From the cell containing the given text, extract its center point as (x, y) coordinate. 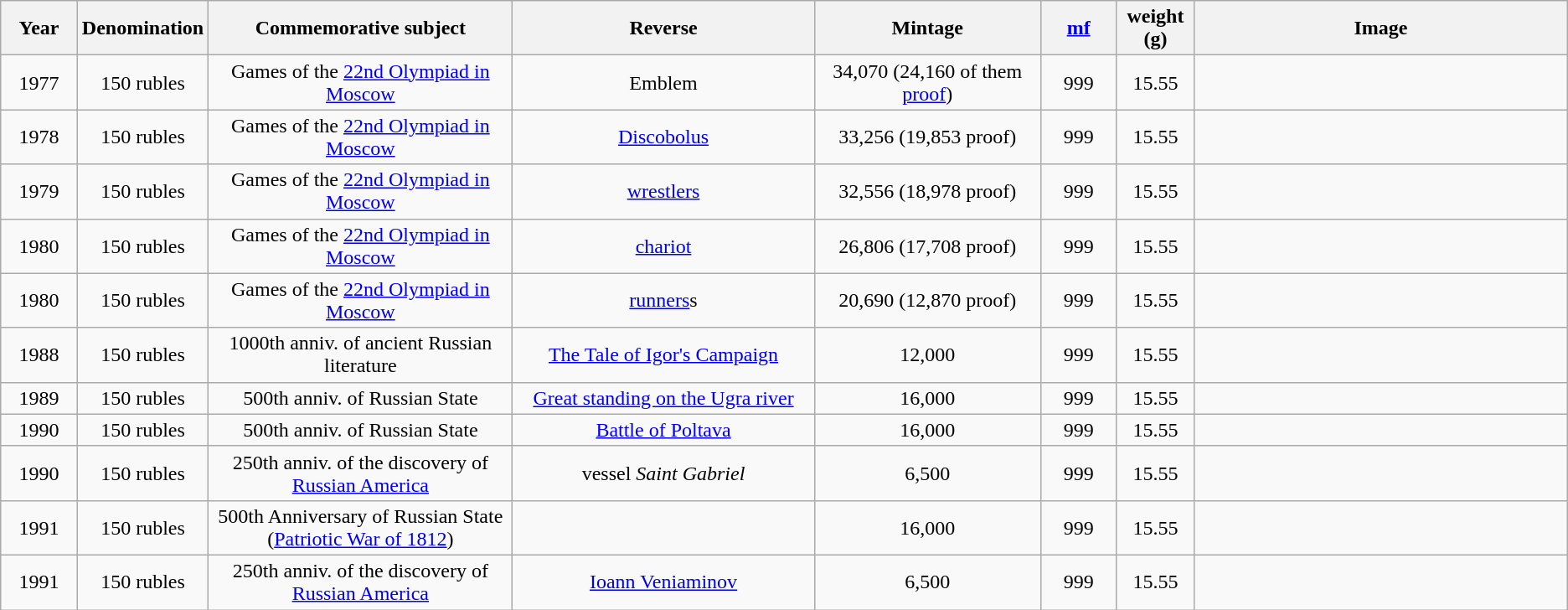
Image (1380, 28)
Battle of Poltava (663, 430)
Reverse (663, 28)
Denomination (142, 28)
chariot (663, 246)
1988 (39, 355)
Year (39, 28)
1977 (39, 82)
1978 (39, 137)
33,256 (19,853 proof) (927, 137)
Commemorative subject (360, 28)
Great standing on the Ugra river (663, 398)
wrestlers (663, 191)
32,556 (18,978 proof) (927, 191)
1989 (39, 398)
34,070 (24,160 of them proof) (927, 82)
The Tale of Igor's Campaign (663, 355)
weight (g) (1156, 28)
12,000 (927, 355)
20,690 (12,870 proof) (927, 300)
Mintage (927, 28)
Ioann Veniaminov (663, 582)
26,806 (17,708 proof) (927, 246)
vessel Saint Gabriel (663, 473)
1979 (39, 191)
1000th anniv. of ancient Russian literature (360, 355)
runnerss (663, 300)
Emblem (663, 82)
Discobolus (663, 137)
mf (1079, 28)
500th Anniversary of Russian State (Patriotic War of 1812) (360, 528)
